Provide the [X, Y] coordinate of the cell's center where the given text is located.  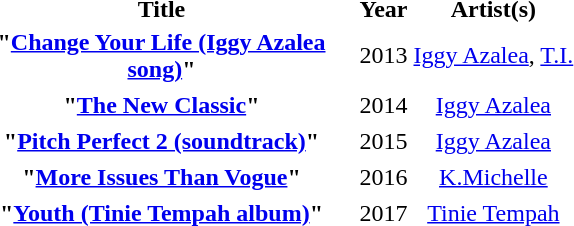
2014 [384, 105]
2015 [384, 141]
2016 [384, 177]
2013 [384, 56]
